Extract the [X, Y] coordinate from the center of the cell holding the provided text.  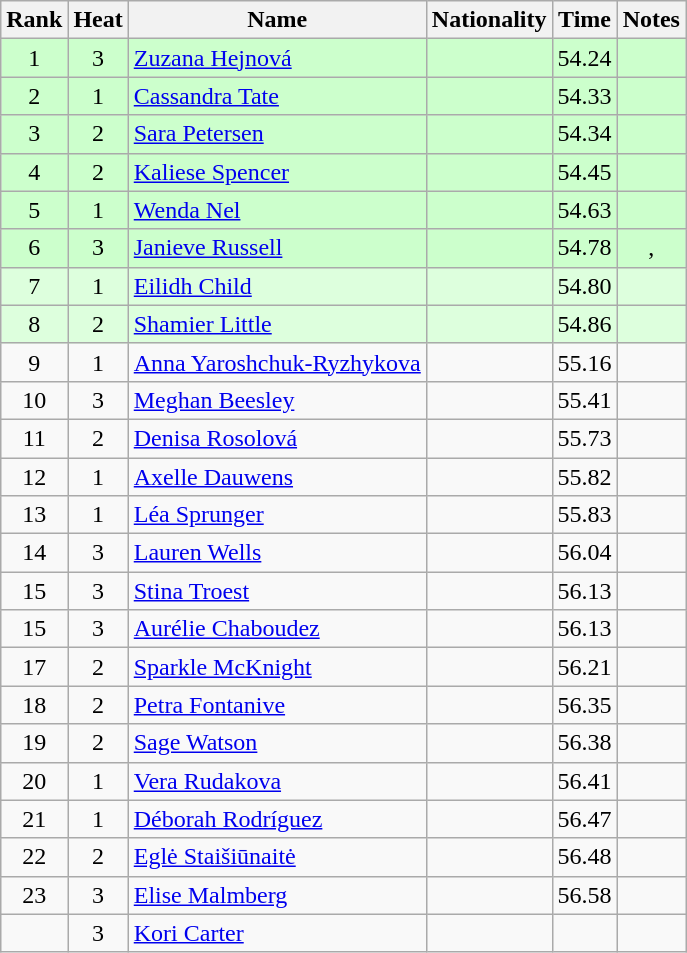
6 [34, 248]
56.35 [584, 705]
Sage Watson [277, 743]
Rank [34, 20]
4 [34, 172]
56.38 [584, 743]
, [651, 248]
Shamier Little [277, 324]
54.86 [584, 324]
Nationality [489, 20]
Kaliese Spencer [277, 172]
55.73 [584, 438]
9 [34, 362]
Notes [651, 20]
Heat [98, 20]
Cassandra Tate [277, 96]
22 [34, 857]
Denisa Rosolová [277, 438]
8 [34, 324]
56.58 [584, 895]
10 [34, 400]
Elise Malmberg [277, 895]
Lauren Wells [277, 553]
Déborah Rodríguez [277, 819]
56.04 [584, 553]
54.33 [584, 96]
Léa Sprunger [277, 515]
55.41 [584, 400]
7 [34, 286]
Janieve Russell [277, 248]
Wenda Nel [277, 210]
Time [584, 20]
54.24 [584, 58]
Sara Petersen [277, 134]
20 [34, 781]
Meghan Beesley [277, 400]
21 [34, 819]
23 [34, 895]
Axelle Dauwens [277, 477]
5 [34, 210]
Stina Troest [277, 591]
54.63 [584, 210]
55.16 [584, 362]
Vera Rudakova [277, 781]
Sparkle McKnight [277, 667]
54.34 [584, 134]
Petra Fontanive [277, 705]
56.47 [584, 819]
Name [277, 20]
12 [34, 477]
13 [34, 515]
56.48 [584, 857]
55.82 [584, 477]
54.80 [584, 286]
54.45 [584, 172]
56.41 [584, 781]
19 [34, 743]
17 [34, 667]
11 [34, 438]
Eilidh Child [277, 286]
Zuzana Hejnová [277, 58]
55.83 [584, 515]
Anna Yaroshchuk-Ryzhykova [277, 362]
18 [34, 705]
Kori Carter [277, 933]
Aurélie Chaboudez [277, 629]
56.21 [584, 667]
54.78 [584, 248]
Eglė Staišiūnaitė [277, 857]
14 [34, 553]
